From the cell containing the given text, extract its center point as [X, Y] coordinate. 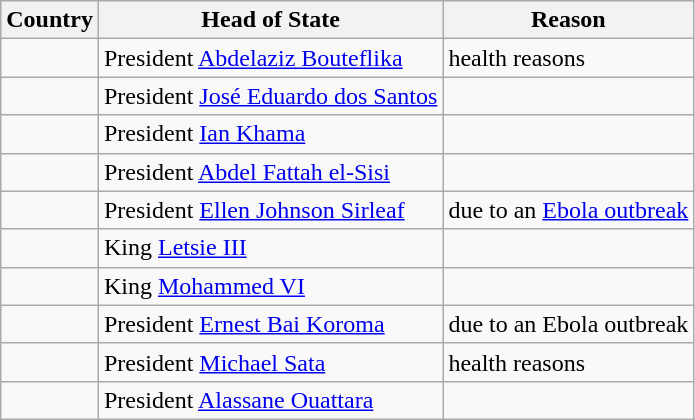
President José Eduardo dos Santos [270, 96]
President Abdel Fattah el-Sisi [270, 172]
King Mohammed VI [270, 286]
Reason [568, 20]
President Abdelaziz Bouteflika [270, 58]
President Alassane Ouattara [270, 400]
President Ernest Bai Koroma [270, 324]
King Letsie III [270, 248]
Country [50, 20]
President Ian Khama [270, 134]
President Ellen Johnson Sirleaf [270, 210]
President Michael Sata [270, 362]
Head of State [270, 20]
